Provide the (x, y) coordinate of the cell's center where the given text is located.  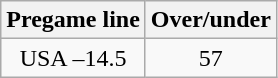
Over/under (210, 20)
57 (210, 58)
Pregame line (74, 20)
USA –14.5 (74, 58)
